Search for the cell housing the specified text and yield its [x, y] center coordinate. 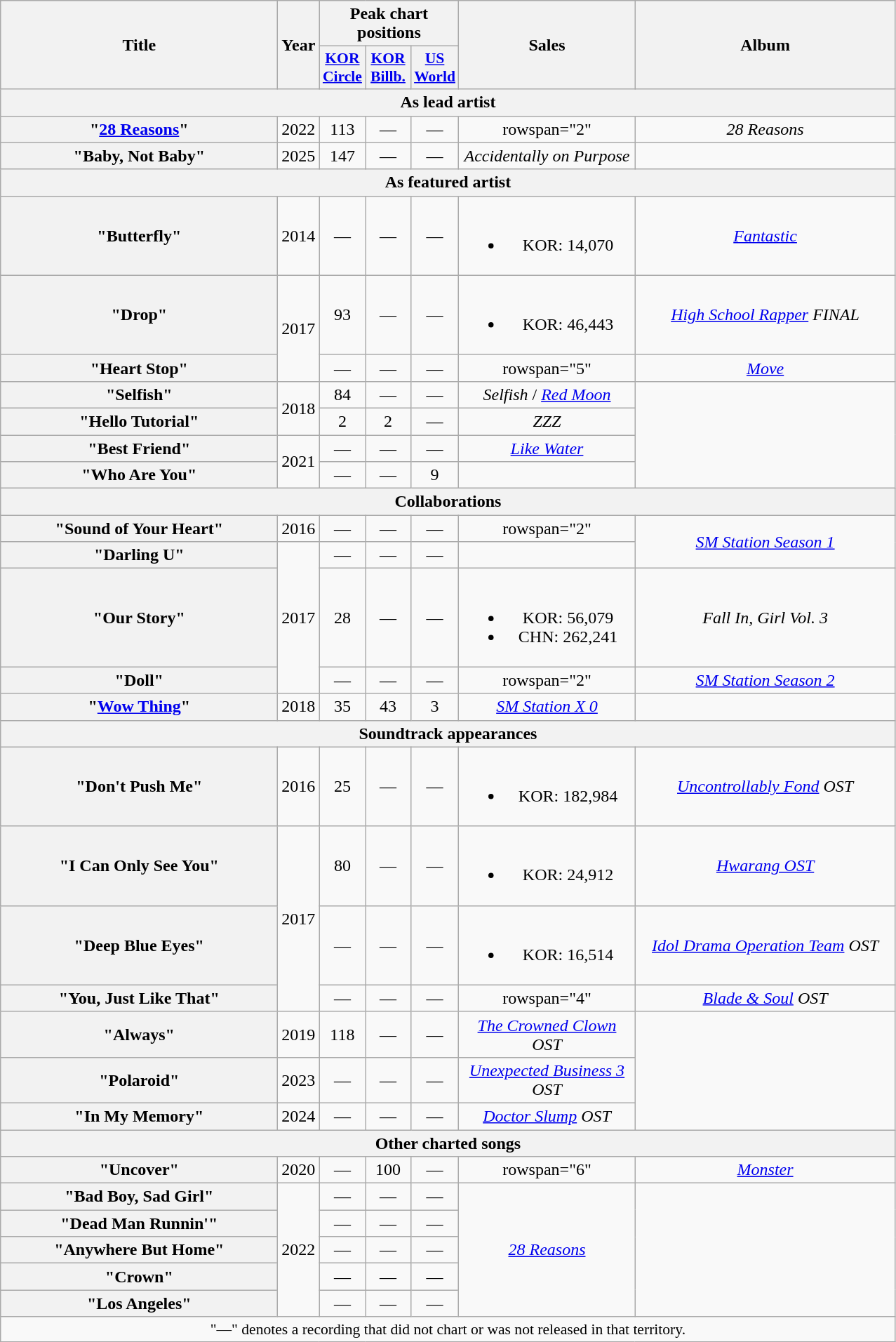
KOR: 182,984 [547, 786]
"Baby, Not Baby" [139, 156]
113 [342, 129]
Hwarang OST [765, 866]
"Best Friend" [139, 449]
As lead artist [448, 102]
3 [435, 707]
Title [139, 45]
"You, Just Like That" [139, 998]
"Uncover" [139, 1170]
rowspan="4" [547, 998]
Like Water [547, 449]
"Heart Stop" [139, 368]
Doctor Slump OST [547, 1116]
Collaborations [448, 502]
Other charted songs [448, 1143]
Soundtrack appearances [448, 733]
80 [342, 866]
2020 [299, 1170]
KOR: 56,079CHN: 262,241 [547, 618]
High School Rapper FINAL [765, 314]
2024 [299, 1116]
KOR: 14,070 [547, 236]
ZZZ [547, 421]
KOR: 46,443 [547, 314]
"Drop" [139, 314]
USWorld [435, 67]
"Wow Thing" [139, 707]
Fall In, Girl Vol. 3 [765, 618]
Blade & Soul OST [765, 998]
rowspan="6" [547, 1170]
"—" denotes a recording that did not chart or was not released in that territory. [448, 1329]
Sales [547, 45]
KORCircle [342, 67]
Monster [765, 1170]
Album [765, 45]
118 [342, 1035]
"Doll" [139, 680]
2023 [299, 1079]
2025 [299, 156]
"Bad Boy, Sad Girl" [139, 1197]
Year [299, 45]
Unexpected Business 3 OST [547, 1079]
Selfish / Red Moon [547, 394]
2019 [299, 1035]
"Anywhere But Home" [139, 1250]
"I Can Only See You" [139, 866]
"In My Memory" [139, 1116]
Uncontrollably Fond OST [765, 786]
"Los Angeles" [139, 1303]
"Crown" [139, 1277]
"28 Reasons" [139, 129]
"Hello Tutorial" [139, 421]
KOR: 16,514 [547, 945]
SM Station X 0 [547, 707]
"Don't Push Me" [139, 786]
"Dead Man Runnin'" [139, 1223]
KORBillb. [388, 67]
SM Station Season 2 [765, 680]
"Sound of Your Heart" [139, 529]
93 [342, 314]
9 [435, 475]
25 [342, 786]
"Selfish" [139, 394]
100 [388, 1170]
KOR: 24,912 [547, 866]
Peak chartpositions [389, 24]
"Darling U" [139, 555]
"Deep Blue Eyes" [139, 945]
"Always" [139, 1035]
SM Station Season 1 [765, 542]
"Butterfly" [139, 236]
84 [342, 394]
"Our Story" [139, 618]
28 [342, 618]
Idol Drama Operation Team OST [765, 945]
rowspan="5" [547, 368]
Fantastic [765, 236]
147 [342, 156]
As featured artist [448, 182]
35 [342, 707]
"Who Are You" [139, 475]
Move [765, 368]
2021 [299, 462]
Accidentally on Purpose [547, 156]
"Polaroid" [139, 1079]
43 [388, 707]
2014 [299, 236]
The Crowned Clown OST [547, 1035]
